Locate the cell with the specified text and output its [X, Y] center coordinate. 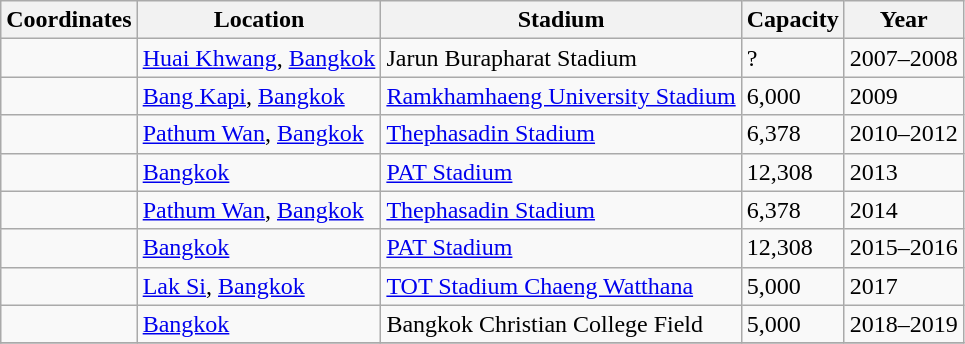
2013 [904, 172]
Bangkok Christian College Field [561, 324]
2007–2008 [904, 58]
6,000 [792, 96]
Capacity [792, 20]
? [792, 58]
Stadium [561, 20]
Ramkhamhaeng University Stadium [561, 96]
2014 [904, 210]
TOT Stadium Chaeng Watthana [561, 286]
Location [259, 20]
Year [904, 20]
2018–2019 [904, 324]
2010–2012 [904, 134]
Bang Kapi, Bangkok [259, 96]
Huai Khwang, Bangkok [259, 58]
2009 [904, 96]
Jarun Burapharat Stadium [561, 58]
Coordinates [69, 20]
Lak Si, Bangkok [259, 286]
2017 [904, 286]
2015–2016 [904, 248]
